Pinpoint the cell where the given text exists, returning its [x, y] midpoint coordinate. 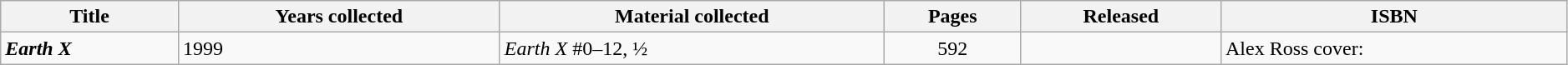
ISBN [1393, 17]
Earth X #0–12, ½ [692, 48]
Earth X [90, 48]
Title [90, 17]
Material collected [692, 17]
Released [1121, 17]
592 [952, 48]
1999 [339, 48]
Alex Ross cover: [1393, 48]
Pages [952, 17]
Years collected [339, 17]
